Provide the [X, Y] coordinate of the cell's center where the given text is located.  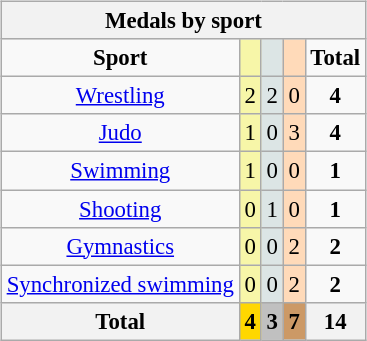
Swimming [120, 171]
Sport [120, 58]
Synchronized swimming [120, 284]
Judo [120, 133]
Gymnastics [120, 246]
Shooting [120, 209]
7 [294, 321]
Medals by sport [183, 21]
Wrestling [120, 96]
14 [335, 321]
